Search for the cell housing the specified text and yield its (X, Y) center coordinate. 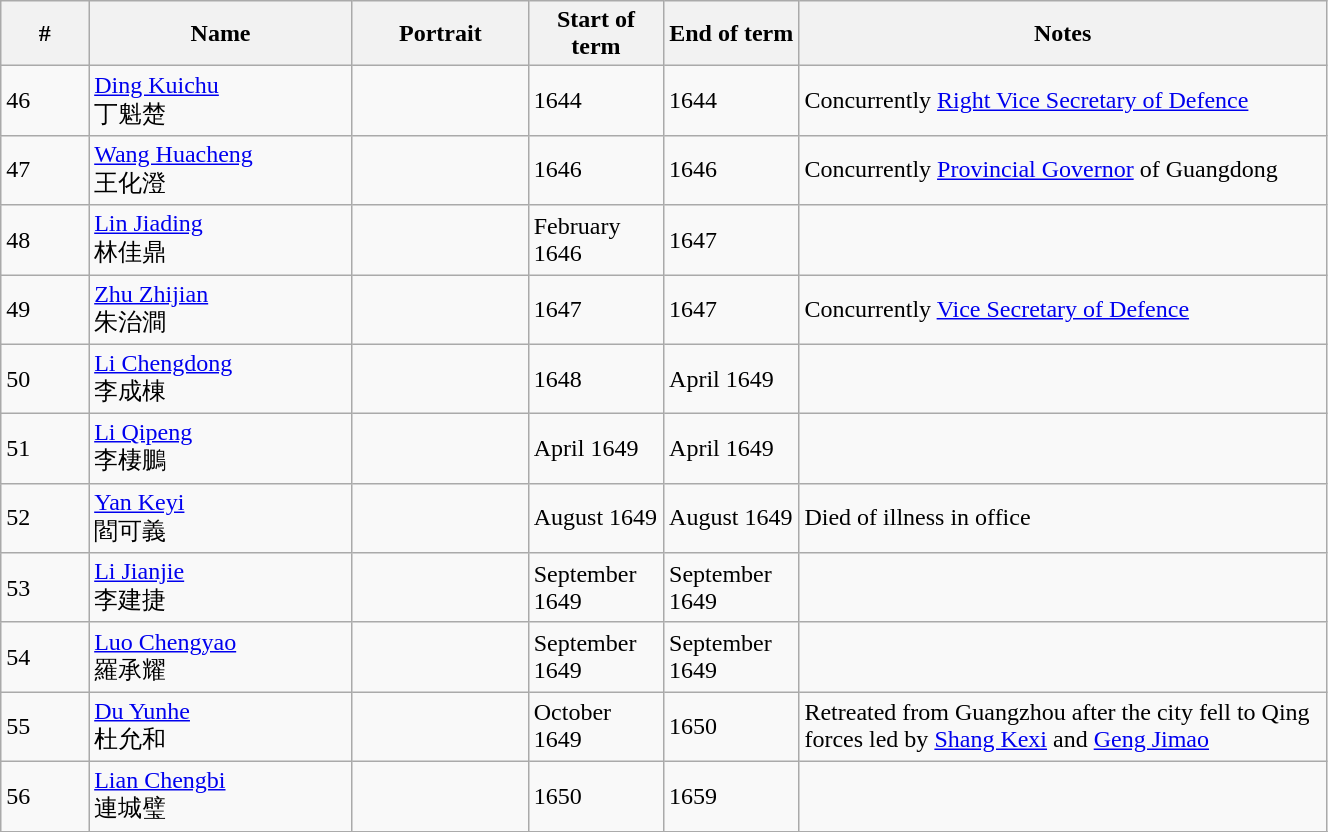
Notes (1063, 34)
55 (45, 727)
Du Yunhe杜允和 (221, 727)
56 (45, 796)
Lian Chengbi連城璧 (221, 796)
Portrait (440, 34)
Died of illness in office (1063, 518)
49 (45, 309)
50 (45, 379)
Concurrently Provincial Governor of Guangdong (1063, 170)
Li Chengdong李成棟 (221, 379)
Li Qipeng李棲鵬 (221, 449)
# (45, 34)
54 (45, 657)
1648 (596, 379)
Ding Kuichu丁魁楚 (221, 101)
Concurrently Vice Secretary of Defence (1063, 309)
Luo Chengyao羅承耀 (221, 657)
Lin Jiading林佳鼎 (221, 240)
47 (45, 170)
October 1649 (596, 727)
February 1646 (596, 240)
Start of term (596, 34)
Yan Keyi閻可義 (221, 518)
53 (45, 588)
46 (45, 101)
52 (45, 518)
Concurrently Right Vice Secretary of Defence (1063, 101)
Zhu Zhijian朱治澗 (221, 309)
48 (45, 240)
1659 (732, 796)
Li Jianjie李建捷 (221, 588)
Wang Huacheng王化澄 (221, 170)
Retreated from Guangzhou after the city fell to Qing forces led by Shang Kexi and Geng Jimao (1063, 727)
Name (221, 34)
End of term (732, 34)
51 (45, 449)
